Locate the cell with the specified text and output its [X, Y] center coordinate. 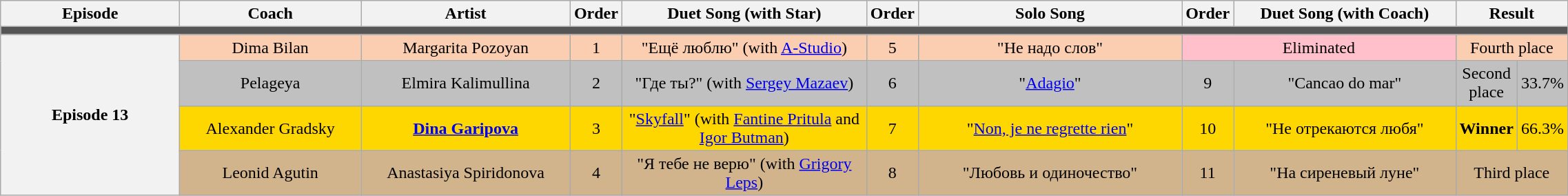
5 [892, 48]
Margarita Pozoyan [466, 48]
"Non, je ne regrette rien" [1050, 128]
"На сиреневый луне" [1345, 173]
9 [1208, 83]
Alexander Gradsky [270, 128]
Anastasiya Spiridonova [466, 173]
2 [595, 83]
Result [1511, 14]
33.7% [1542, 83]
"Где ты?" (with Sergey Mazaev) [744, 83]
"Я тебе не верю" (with Grigory Leps) [744, 173]
"Не надо слов" [1050, 48]
1 [595, 48]
"Adagio" [1050, 83]
"Skyfall" (with Fantine Pritula and Igor Butman) [744, 128]
66.3% [1542, 128]
4 [595, 173]
"Ещё люблю" (with A-Studio) [744, 48]
Duet Song (with Coach) [1345, 14]
Pelageya [270, 83]
Artist [466, 14]
Elmira Kalimullina [466, 83]
Leonid Agutin [270, 173]
Winner [1486, 128]
Episode [90, 14]
Dina Garipova [466, 128]
Fourth place [1511, 48]
Coach [270, 14]
"Не отрекаются любя" [1345, 128]
Dima Bilan [270, 48]
8 [892, 173]
Third place [1511, 173]
Solo Song [1050, 14]
"Cancao do mar" [1345, 83]
Second place [1486, 83]
Episode 13 [90, 115]
"Любовь и одиночество" [1050, 173]
11 [1208, 173]
Eliminated [1319, 48]
Duet Song (with Star) [744, 14]
10 [1208, 128]
7 [892, 128]
6 [892, 83]
3 [595, 128]
